Provide the (x, y) coordinate of the cell's center where the given text is located.  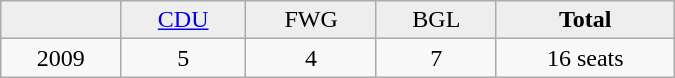
5 (184, 58)
7 (436, 58)
Total (585, 20)
BGL (436, 20)
4 (312, 58)
2009 (61, 58)
FWG (312, 20)
16 seats (585, 58)
CDU (184, 20)
